Return [x, y] of the center of cell containing provided text 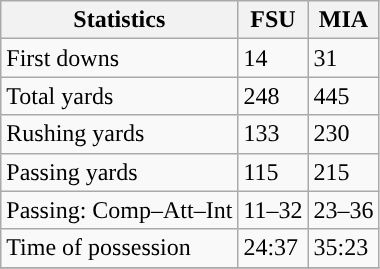
31 [344, 58]
24:37 [273, 248]
14 [273, 58]
115 [273, 172]
Rushing yards [120, 134]
Statistics [120, 20]
133 [273, 134]
230 [344, 134]
Passing: Comp–Att–Int [120, 210]
35:23 [344, 248]
445 [344, 96]
Passing yards [120, 172]
248 [273, 96]
11–32 [273, 210]
First downs [120, 58]
23–36 [344, 210]
MIA [344, 20]
Time of possession [120, 248]
FSU [273, 20]
Total yards [120, 96]
215 [344, 172]
